Output the (X, Y) coordinate of the center of the cell containing the given text.  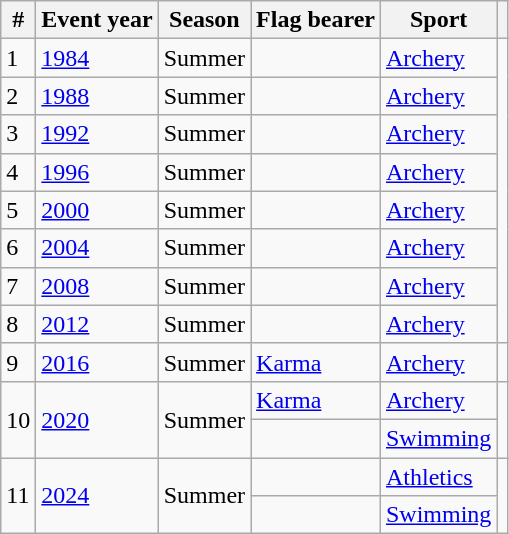
Flag bearer (316, 20)
2 (18, 96)
2000 (97, 210)
Athletics (438, 477)
Event year (97, 20)
1 (18, 58)
2016 (97, 362)
2024 (97, 496)
1984 (97, 58)
2008 (97, 286)
2012 (97, 324)
# (18, 20)
5 (18, 210)
4 (18, 172)
Season (204, 20)
11 (18, 496)
7 (18, 286)
3 (18, 134)
Sport (438, 20)
1996 (97, 172)
10 (18, 419)
1992 (97, 134)
2004 (97, 248)
6 (18, 248)
2020 (97, 419)
8 (18, 324)
1988 (97, 96)
9 (18, 362)
